From the cell containing the given text, extract its center point as (X, Y) coordinate. 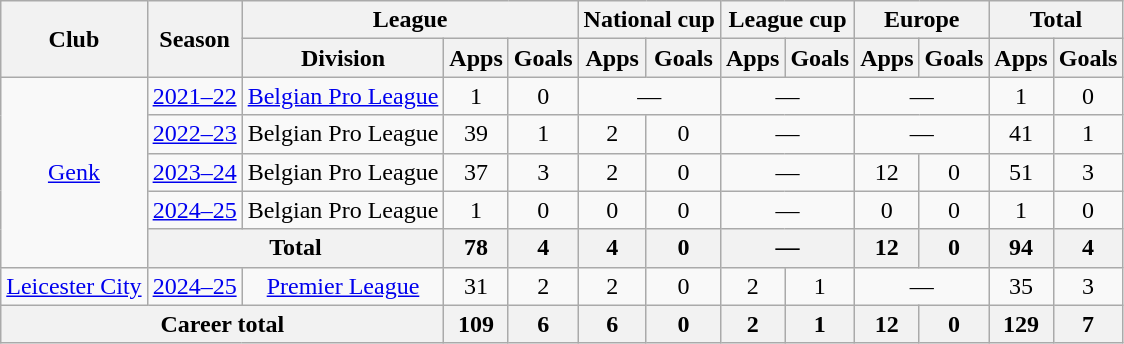
Division (343, 58)
Premier League (343, 286)
35 (1021, 286)
Leicester City (74, 286)
2021–22 (194, 96)
Europe (922, 20)
109 (476, 324)
National cup (649, 20)
Career total (222, 324)
39 (476, 134)
7 (1088, 324)
Genk (74, 172)
League (410, 20)
Season (194, 39)
2023–24 (194, 172)
League cup (787, 20)
94 (1021, 248)
Club (74, 39)
37 (476, 172)
31 (476, 286)
2022–23 (194, 134)
51 (1021, 172)
78 (476, 248)
129 (1021, 324)
41 (1021, 134)
